Scan for the cell matching the given text and deliver its (x, y) coordinate at center. 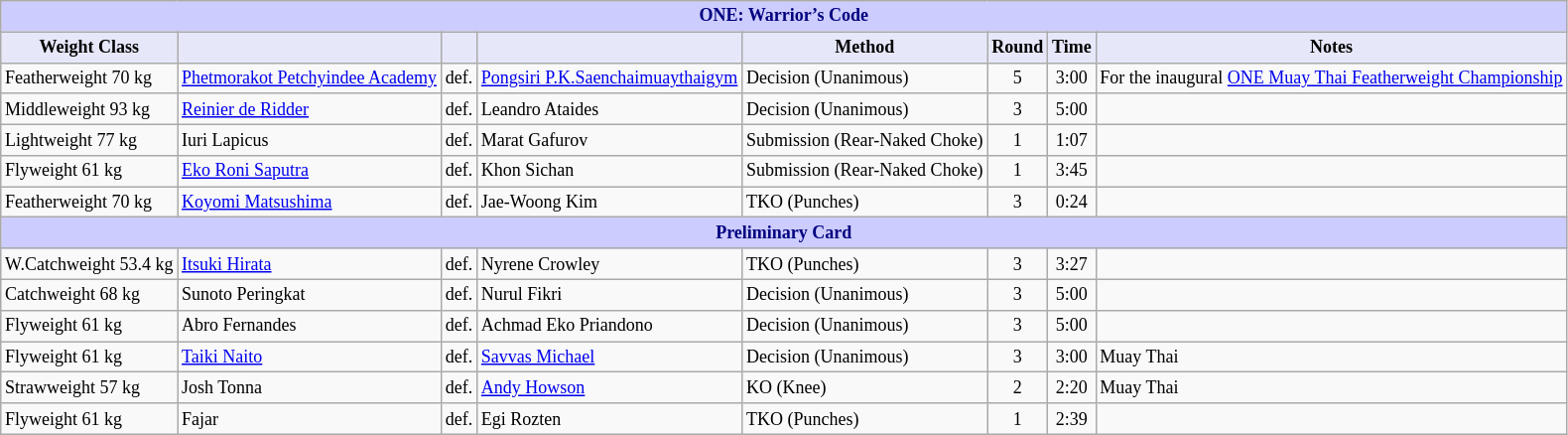
Iuri Lapicus (310, 139)
0:24 (1072, 203)
2 (1018, 387)
Taiki Naito (310, 358)
Egi Rozten (609, 419)
Khon Sichan (609, 171)
5 (1018, 77)
2:39 (1072, 419)
W.Catchweight 53.4 kg (89, 264)
3:45 (1072, 171)
Itsuki Hirata (310, 264)
Time (1072, 48)
Strawweight 57 kg (89, 387)
Sunoto Peringkat (310, 294)
Savvas Michael (609, 358)
2:20 (1072, 387)
Marat Gafurov (609, 139)
Josh Tonna (310, 387)
Middleweight 93 kg (89, 109)
Koyomi Matsushima (310, 203)
Catchweight 68 kg (89, 294)
Lightweight 77 kg (89, 139)
Jae-Woong Kim (609, 203)
Pongsiri P.K.Saenchaimuaythaigym (609, 77)
Preliminary Card (784, 232)
Leandro Ataides (609, 109)
Weight Class (89, 48)
Nyrene Crowley (609, 264)
1:07 (1072, 139)
Reinier de Ridder (310, 109)
Notes (1332, 48)
For the inaugural ONE Muay Thai Featherweight Championship (1332, 77)
Nurul Fikri (609, 294)
Phetmorakot Petchyindee Academy (310, 77)
Method (865, 48)
KO (Knee) (865, 387)
Eko Roni Saputra (310, 171)
3:27 (1072, 264)
Abro Fernandes (310, 326)
Andy Howson (609, 387)
Round (1018, 48)
Fajar (310, 419)
ONE: Warrior’s Code (784, 16)
Achmad Eko Priandono (609, 326)
